Return the (x, y) coordinate for the center point of the cell that contains the specified text.  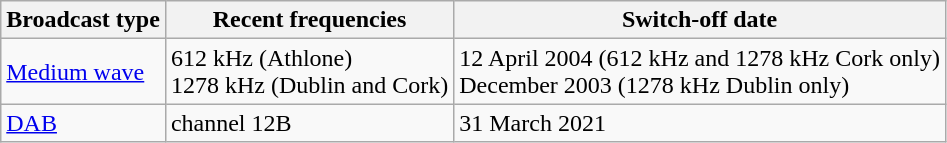
12 April 2004 (612 kHz and 1278 kHz Cork only)December 2003 (1278 kHz Dublin only) (700, 72)
612 kHz (Athlone)1278 kHz (Dublin and Cork) (309, 72)
Medium wave (84, 72)
Broadcast type (84, 20)
31 March 2021 (700, 123)
channel 12B (309, 123)
Recent frequencies (309, 20)
DAB (84, 123)
Switch-off date (700, 20)
